Scan for the cell matching the given text and deliver its [X, Y] coordinate at center. 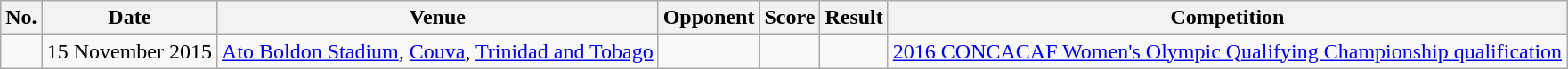
Competition [1227, 18]
Ato Boldon Stadium, Couva, Trinidad and Tobago [438, 51]
Date [129, 18]
2016 CONCACAF Women's Olympic Qualifying Championship qualification [1227, 51]
Result [854, 18]
Score [790, 18]
Opponent [709, 18]
Venue [438, 18]
No. [21, 18]
15 November 2015 [129, 51]
